Capture the cell that displays the provided text and extract its (x, y) central coordinate. 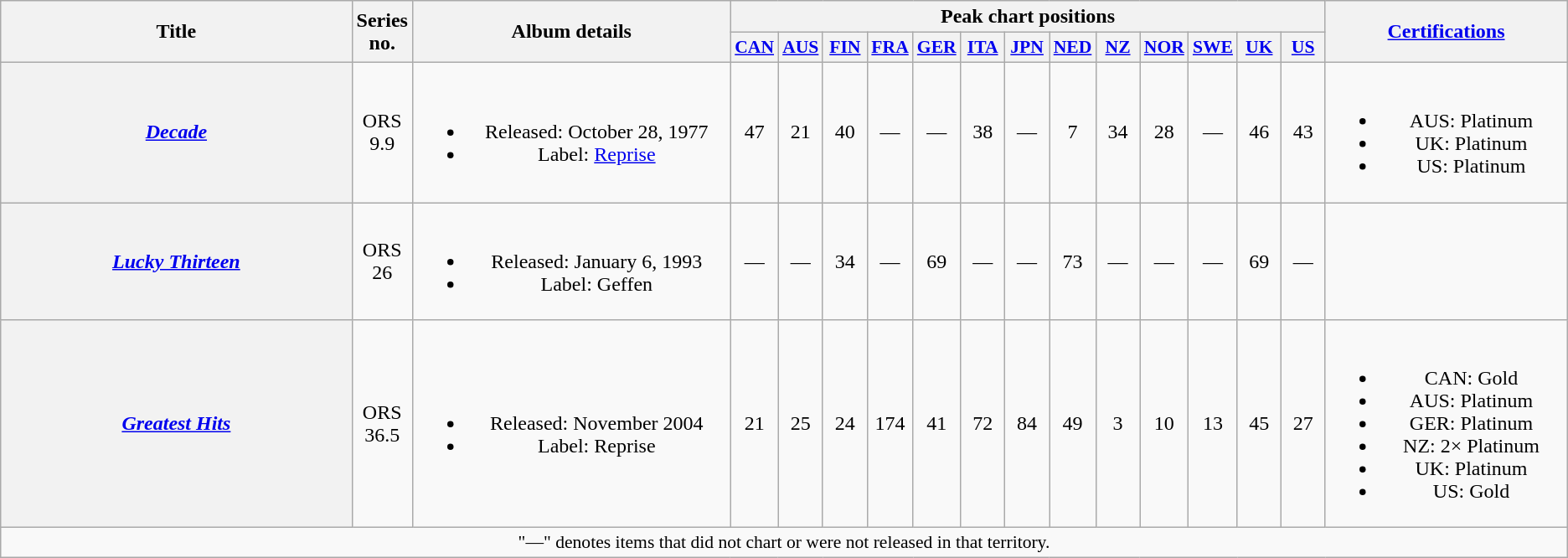
174 (890, 424)
JPN (1027, 48)
Album details (571, 32)
Released: November 2004Label: Reprise (571, 424)
ORS 9.9 (382, 132)
NED (1073, 48)
47 (754, 132)
45 (1260, 424)
Title (176, 32)
41 (936, 424)
UK (1260, 48)
43 (1303, 132)
Greatest Hits (176, 424)
CAN (754, 48)
NZ (1117, 48)
AUS: PlatinumUK: PlatinumUS: Platinum (1446, 132)
NOR (1164, 48)
SWE (1213, 48)
CAN: GoldAUS: PlatinumGER: PlatinumNZ: 2× PlatinumUK: PlatinumUS: Gold (1446, 424)
Decade (176, 132)
FRA (890, 48)
Lucky Thirteen (176, 261)
US (1303, 48)
10 (1164, 424)
24 (844, 424)
73 (1073, 261)
13 (1213, 424)
28 (1164, 132)
Certifications (1446, 32)
49 (1073, 424)
ORS 36.5 (382, 424)
38 (983, 132)
46 (1260, 132)
Series no. (382, 32)
72 (983, 424)
FIN (844, 48)
"—" denotes items that did not chart or were not released in that territory. (784, 543)
GER (936, 48)
3 (1117, 424)
Peak chart positions (1028, 17)
ORS 26 (382, 261)
40 (844, 132)
Released: January 6, 1993Label: Geffen (571, 261)
27 (1303, 424)
84 (1027, 424)
7 (1073, 132)
AUS (801, 48)
Released: October 28, 1977Label: Reprise (571, 132)
ITA (983, 48)
25 (801, 424)
